Find where the given text appears and provide that cell's center as [x, y] coordinate. 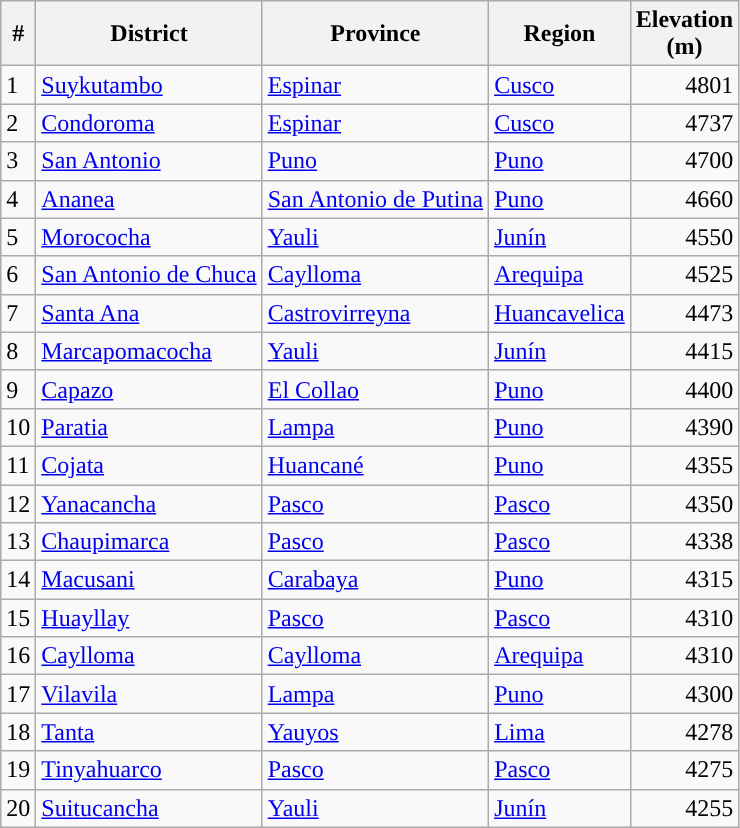
San Antonio de Putina [375, 199]
4550 [684, 237]
Vilavila [149, 694]
San Antonio de Chuca [149, 275]
4315 [684, 580]
4338 [684, 542]
4390 [684, 427]
9 [18, 389]
10 [18, 427]
Yanacancha [149, 503]
14 [18, 580]
Paratia [149, 427]
Morococha [149, 237]
12 [18, 503]
4255 [684, 808]
Marcapomacocha [149, 351]
Macusani [149, 580]
Tanta [149, 732]
19 [18, 770]
4400 [684, 389]
4473 [684, 313]
Capazo [149, 389]
7 [18, 313]
4278 [684, 732]
4737 [684, 123]
2 [18, 123]
16 [18, 656]
4275 [684, 770]
Yauyos [375, 732]
Elevation(m) [684, 34]
Chaupimarca [149, 542]
4700 [684, 161]
4350 [684, 503]
Cojata [149, 465]
Tinyahuarco [149, 770]
13 [18, 542]
Huancavelica [560, 313]
Carabaya [375, 580]
18 [18, 732]
5 [18, 237]
# [18, 34]
Province [375, 34]
Suykutambo [149, 85]
4525 [684, 275]
El Collao [375, 389]
4355 [684, 465]
17 [18, 694]
Region [560, 34]
15 [18, 618]
8 [18, 351]
3 [18, 161]
Castrovirreyna [375, 313]
1 [18, 85]
Santa Ana [149, 313]
San Antonio [149, 161]
Huayllay [149, 618]
4801 [684, 85]
Ananea [149, 199]
4300 [684, 694]
Suitucancha [149, 808]
Huancané [375, 465]
District [149, 34]
Lima [560, 732]
11 [18, 465]
20 [18, 808]
4415 [684, 351]
6 [18, 275]
4660 [684, 199]
Condoroma [149, 123]
4 [18, 199]
